Capture the cell that displays the provided text and extract its (X, Y) central coordinate. 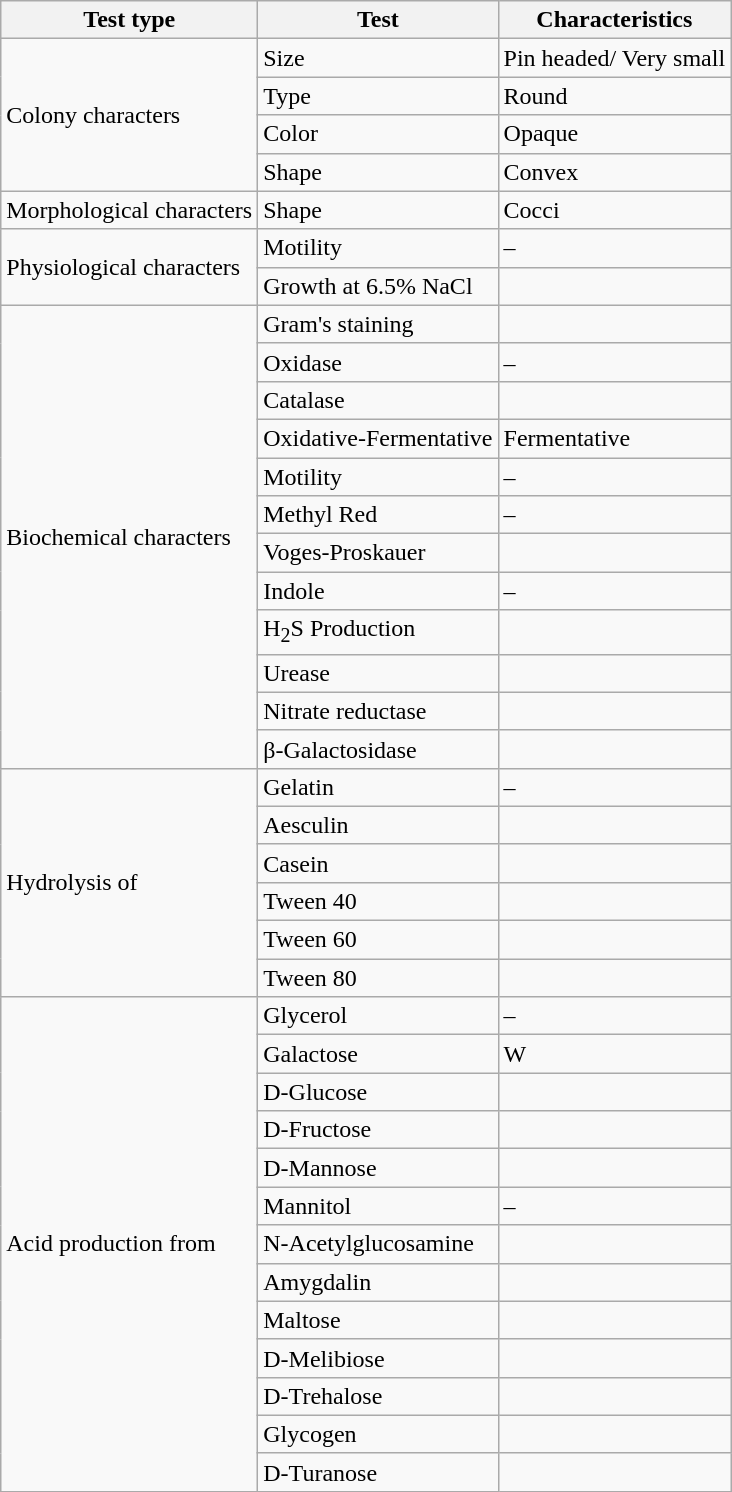
Glycerol (378, 1016)
Type (378, 96)
D-Melibiose (378, 1358)
Growth at 6.5% NaCl (378, 286)
Pin headed/ Very small (614, 58)
Physiological characters (130, 267)
Galactose (378, 1054)
Test (378, 20)
Amygdalin (378, 1282)
Aesculin (378, 825)
Colony characters (130, 115)
H2S Production (378, 632)
Maltose (378, 1320)
Catalase (378, 400)
N-Acetylglucosamine (378, 1244)
Oxidative-Fermentative (378, 438)
Mannitol (378, 1206)
D-Fructose (378, 1130)
Voges-Proskauer (378, 553)
Color (378, 134)
Tween 80 (378, 978)
Morphological characters (130, 210)
Glycogen (378, 1434)
Tween 60 (378, 940)
Casein (378, 863)
Nitrate reductase (378, 711)
Indole (378, 591)
Gram's staining (378, 324)
Urease (378, 673)
Gelatin (378, 787)
Oxidase (378, 362)
D-Trehalose (378, 1396)
Cocci (614, 210)
Test type (130, 20)
Round (614, 96)
D-Glucose (378, 1092)
Characteristics (614, 20)
Acid production from (130, 1244)
D-Turanose (378, 1472)
Methyl Red (378, 515)
D-Mannose (378, 1168)
Biochemical characters (130, 536)
Tween 40 (378, 901)
Fermentative (614, 438)
Opaque (614, 134)
W (614, 1054)
Convex (614, 172)
β-Galactosidase (378, 749)
Size (378, 58)
Hydrolysis of (130, 882)
